For the text-containing cell, return its midpoint in (X, Y) coordinate format. 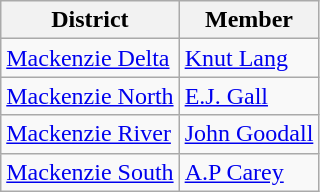
John Goodall (249, 134)
Knut Lang (249, 58)
Mackenzie Delta (90, 58)
District (90, 20)
Member (249, 20)
Mackenzie River (90, 134)
Mackenzie South (90, 172)
E.J. Gall (249, 96)
Mackenzie North (90, 96)
A.P Carey (249, 172)
